Provide the (x, y) coordinate of the cell's center where the given text is located.  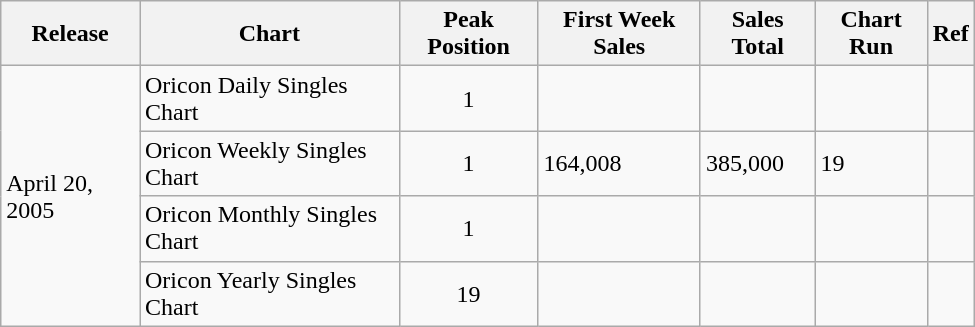
Oricon Yearly Singles Chart (270, 294)
Oricon Weekly Singles Chart (270, 164)
Chart Run (871, 34)
385,000 (758, 164)
April 20, 2005 (70, 196)
Sales Total (758, 34)
Release (70, 34)
Oricon Monthly Singles Chart (270, 228)
Chart (270, 34)
164,008 (619, 164)
Peak Position (468, 34)
Oricon Daily Singles Chart (270, 98)
Ref (950, 34)
First Week Sales (619, 34)
